Search for the cell housing the specified text and yield its [X, Y] center coordinate. 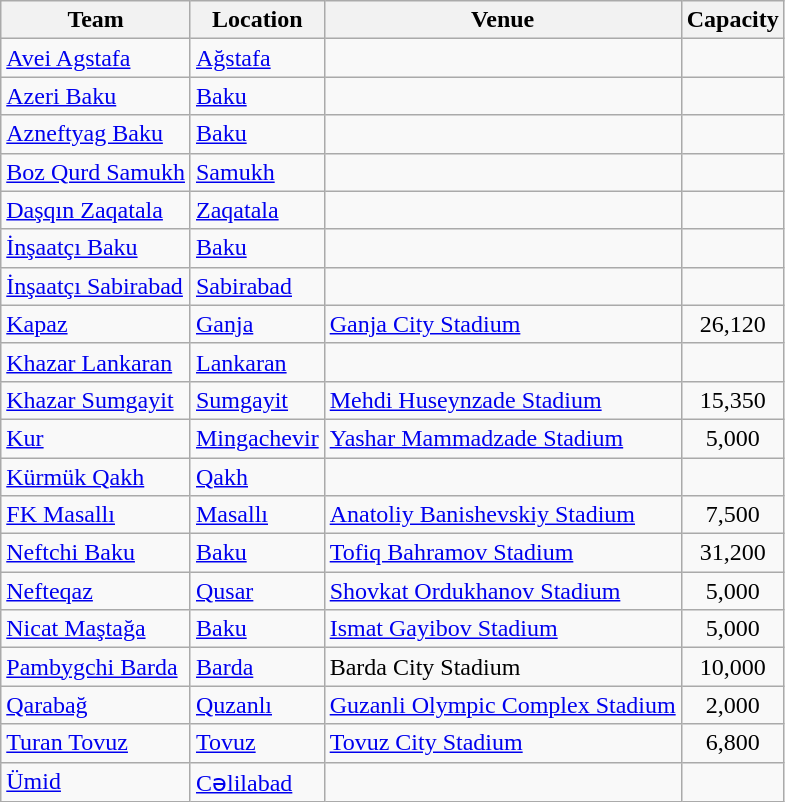
26,120 [732, 324]
Tovuz City Stadium [502, 743]
10,000 [732, 667]
31,200 [732, 553]
Boz Qurd Samukh [96, 172]
Khazar Sumgayit [96, 400]
İnşaatçı Baku [96, 248]
Team [96, 20]
Quzanlı [257, 705]
Azeri Baku [96, 96]
2,000 [732, 705]
Khazar Lankaran [96, 362]
Pambygchi Barda [96, 667]
Ismat Gayibov Stadium [502, 629]
Qakh [257, 477]
Masallı [257, 515]
Capacity [732, 20]
Kürmük Qakh [96, 477]
Turan Tovuz [96, 743]
Qusar [257, 591]
Barda [257, 667]
Kapaz [96, 324]
Barda City Stadium [502, 667]
Qarabağ [96, 705]
Anatoliy Banishevskiy Stadium [502, 515]
Tovuz [257, 743]
Azneftyag Baku [96, 134]
Ümid [96, 782]
Zaqatala [257, 210]
Avei Agstafa [96, 58]
Ağstafa [257, 58]
15,350 [732, 400]
Nicat Maştağa [96, 629]
6,800 [732, 743]
Venue [502, 20]
Ganja [257, 324]
Shovkat Ordukhanov Stadium [502, 591]
Cəlilabad [257, 782]
Ganja City Stadium [502, 324]
Guzanli Olympic Complex Stadium [502, 705]
Mingachevir [257, 438]
7,500 [732, 515]
Location [257, 20]
Kur [96, 438]
İnşaatçı Sabirabad [96, 286]
Nefteqaz [96, 591]
Mehdi Huseynzade Stadium [502, 400]
Daşqın Zaqatala [96, 210]
Samukh [257, 172]
Lankaran [257, 362]
Tofiq Bahramov Stadium [502, 553]
Sabirabad [257, 286]
Neftchi Baku [96, 553]
Sumgayit [257, 400]
Yashar Mammadzade Stadium [502, 438]
FK Masallı [96, 515]
